Locate the cell with the specified text and output its (X, Y) center coordinate. 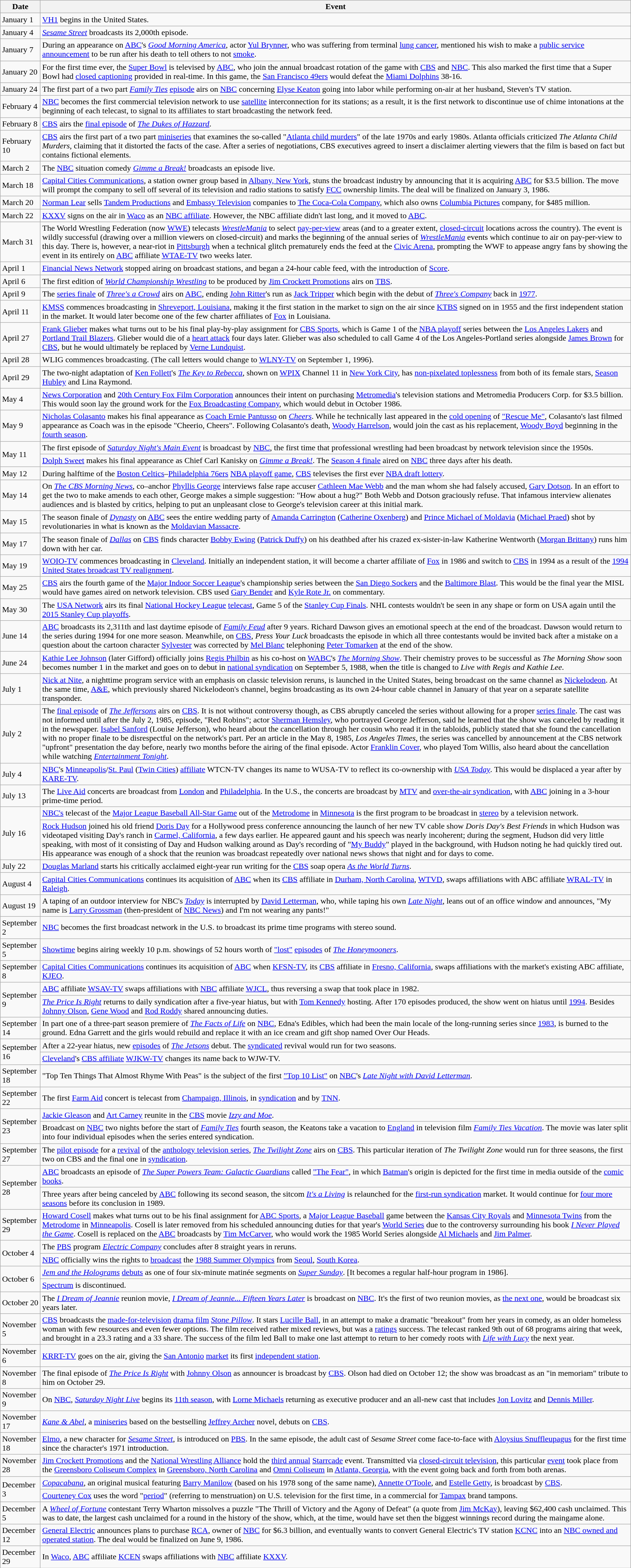
NBC becomes the first broadcast network in the U.S. to broadcast its prime time programs with stereo sound. (336, 928)
September 8 (20, 971)
April 9 (20, 294)
September 16 (20, 1052)
Spectrum is discontinued. (336, 1285)
WLIG commences broadcasting. (The call letters would change to WLNY-TV on September 1, 1996). (336, 360)
September 29 (20, 1225)
May 11 (20, 454)
January 4 (20, 32)
The first Farm Aid concert is telecast from Champaign, Illinois, in syndication and by TNN. (336, 1097)
Sesame Street broadcasts its 2,000th episode. (336, 32)
The PBS program Electric Company concludes after 8 straight years in reruns. (336, 1247)
March 31 (20, 242)
November 18 (20, 1444)
In Waco, ABC affiliate KCEN swaps affiliations with NBC affiliate KXXV. (336, 1557)
September 9 (20, 1000)
September 18 (20, 1076)
The NBC situation comedy Gimme a Break! broadcasts an episode live. (336, 168)
January 24 (20, 89)
February 10 (20, 146)
July 1 (20, 689)
Jem and the Holograms debuts as one of four six-minute matinée segments on Super Sunday. [It becomes a regular half-hour program in 1986]. (336, 1273)
Kane & Abel, a miniseries based on the bestselling Jeffrey Archer novel, debuts on CBS. (336, 1421)
KXXV signs on the air in Waco as an NBC affiliate. However, the NBC affiliate didn't last long, and it moved to ABC. (336, 216)
October 20 (20, 1303)
September 28 (20, 1187)
May 30 (20, 610)
Cleveland's CBS affiliate WJKW-TV changes its name back to WJW-TV. (336, 1058)
January 1 (20, 20)
May 9 (20, 426)
November 9 (20, 1400)
After a 22-year hiatus, new episodes of The Jetsons debut. The syndicated revival would run for two seasons. (336, 1046)
May 14 (20, 495)
Jackie Gleason and Art Carney reunite in the CBS movie Izzy and Moe. (336, 1115)
July 22 (20, 866)
Financial News Network stopped airing on broadcast stations, and began a 24-hour cable feed, with the introduction of Score. (336, 268)
August 4 (20, 884)
July 2 (20, 734)
December 5 (20, 1513)
September 22 (20, 1097)
Courteney Cox uses the word "period" (referring to menstruation) on U.S. television for the first time, in a commercial for Tampax brand tampons. (336, 1495)
October 6 (20, 1279)
May 15 (20, 521)
April 11 (20, 312)
February 8 (20, 124)
Event (336, 7)
KRRT-TV goes on the air, giving the San Antonio market its first independent station. (336, 1356)
November 5 (20, 1329)
Date (20, 7)
Dolph Sweet makes his final appearance as Chief Carl Kanisky on Gimme a Break!. The Season 4 finale aired on NBC three days after his death. (336, 460)
September 2 (20, 928)
August 19 (20, 905)
"Top Ten Things That Almost Rhyme With Peas" is the subject of the first "Top 10 List" on NBC's Late Night with David Letterman. (336, 1076)
February 4 (20, 107)
May 19 (20, 566)
ABC affiliate WSAV-TV swaps affiliations with NBC affiliate WJCL, thus reversing a swap that took place in 1982. (336, 989)
April 29 (20, 377)
July 13 (20, 796)
November 8 (20, 1377)
December 29 (20, 1557)
November 17 (20, 1421)
May 12 (20, 473)
Douglas Marland starts his critically acclaimed eight-year run writing for the CBS soap opera As the World Turns. (336, 866)
April 1 (20, 268)
December 12 (20, 1535)
April 6 (20, 281)
June 14 (20, 636)
September 23 (20, 1126)
September 5 (20, 949)
July 4 (20, 774)
June 24 (20, 662)
November 28 (20, 1465)
October 4 (20, 1253)
March 18 (20, 185)
April 27 (20, 338)
March 22 (20, 216)
Showtime begins airing weekly 10 p.m. showings of 52 hours worth of "lost" episodes of The Honeymooners. (336, 949)
During halftime of the Boston Celtics–Philadelphia 76ers NBA playoff game, CBS televises the first ever NBA draft lottery. (336, 473)
May 17 (20, 544)
July 16 (20, 833)
CBS airs the final episode of The Dukes of Hazzard. (336, 124)
November 6 (20, 1356)
January 20 (20, 72)
March 2 (20, 168)
May 4 (20, 399)
March 20 (20, 202)
April 28 (20, 360)
September 14 (20, 1028)
January 7 (20, 50)
VH1 begins in the United States. (336, 20)
NBC officially wins the rights to broadcast the 1988 Summer Olympics from Seoul, South Korea. (336, 1260)
December 3 (20, 1489)
September 27 (20, 1154)
May 25 (20, 588)
The first edition of World Championship Wrestling to be produced by Jim Crockett Promotions airs on TBS. (336, 281)
